Identify which cell holds the provided text, then report its [X, Y] central coordinate. 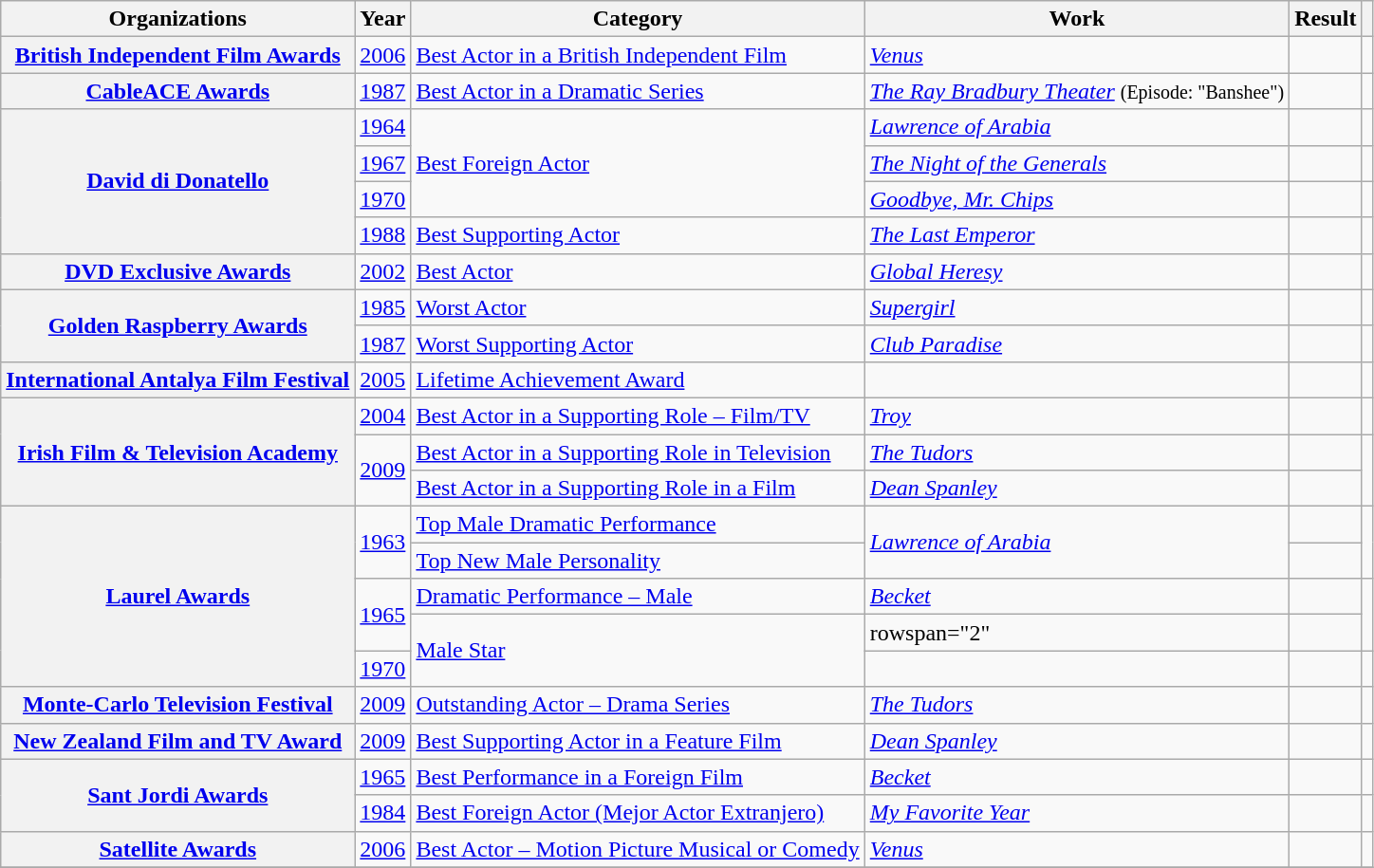
CableACE Awards [178, 91]
Best Supporting Actor in a Feature Film [638, 741]
2004 [383, 416]
2002 [383, 271]
Club Paradise [1076, 343]
1964 [383, 127]
Dramatic Performance – Male [638, 597]
Goodbye, Mr. Chips [1076, 199]
Global Heresy [1076, 271]
Work [1076, 19]
1967 [383, 163]
Best Actor in a Supporting Role – Film/TV [638, 416]
My Favorite Year [1076, 813]
Irish Film & Television Academy [178, 452]
2005 [383, 379]
The Last Emperor [1076, 235]
Top Male Dramatic Performance [638, 525]
Category [638, 19]
DVD Exclusive Awards [178, 271]
Lifetime Achievement Award [638, 379]
Worst Supporting Actor [638, 343]
1963 [383, 543]
Top New Male Personality [638, 561]
Best Actor in a Supporting Role in a Film [638, 489]
Worst Actor [638, 307]
Supergirl [1076, 307]
Best Actor in a Supporting Role in Television [638, 452]
Best Supporting Actor [638, 235]
Satellite Awards [178, 849]
Outstanding Actor – Drama Series [638, 705]
The Ray Bradbury Theater (Episode: "Banshee") [1076, 91]
Best Foreign Actor (Mejor Actor Extranjero) [638, 813]
Best Actor in a British Independent Film [638, 55]
Best Foreign Actor [638, 163]
Best Actor in a Dramatic Series [638, 91]
International Antalya Film Festival [178, 379]
rowspan="2" [1076, 633]
Best Performance in a Foreign Film [638, 777]
British Independent Film Awards [178, 55]
Golden Raspberry Awards [178, 325]
Best Actor [638, 271]
Male Star [638, 651]
Organizations [178, 19]
1985 [383, 307]
Sant Jordi Awards [178, 795]
Year [383, 19]
Troy [1076, 416]
1984 [383, 813]
Laurel Awards [178, 597]
Monte-Carlo Television Festival [178, 705]
Result [1326, 19]
The Night of the Generals [1076, 163]
1988 [383, 235]
New Zealand Film and TV Award [178, 741]
Best Actor – Motion Picture Musical or Comedy [638, 849]
David di Donatello [178, 181]
